Detect which cell encompasses the target text, then output its (X, Y) center coordinate. 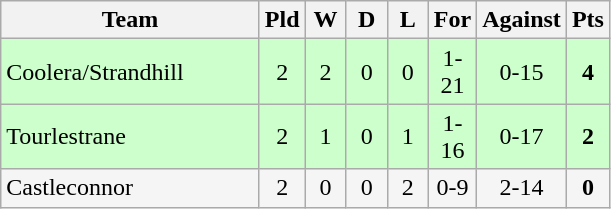
Against (522, 20)
4 (588, 72)
Pts (588, 20)
2-14 (522, 188)
Pld (282, 20)
Team (130, 20)
0-15 (522, 72)
Tourlestrane (130, 136)
W (326, 20)
0-17 (522, 136)
0-9 (452, 188)
1-16 (452, 136)
L (408, 20)
D (366, 20)
Castleconnor (130, 188)
1-21 (452, 72)
For (452, 20)
Coolera/Strandhill (130, 72)
